Capture the cell that displays the provided text and extract its [x, y] central coordinate. 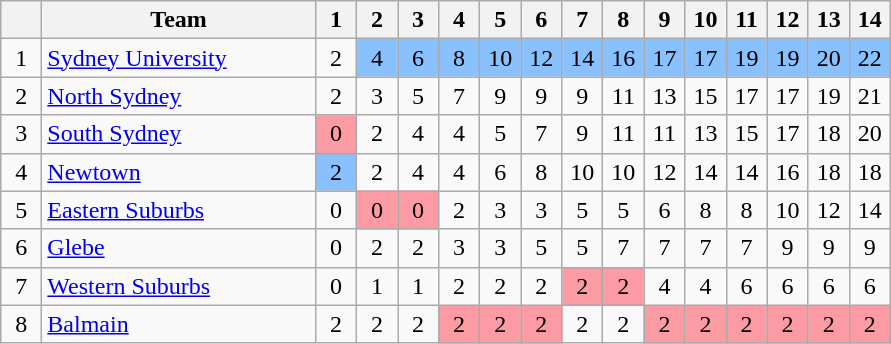
Balmain [179, 324]
22 [870, 58]
Sydney University [179, 58]
Western Suburbs [179, 286]
South Sydney [179, 134]
Newtown [179, 172]
North Sydney [179, 96]
Team [179, 20]
Glebe [179, 248]
21 [870, 96]
Eastern Suburbs [179, 210]
